Detect which cell encompasses the target text, then output its [x, y] center coordinate. 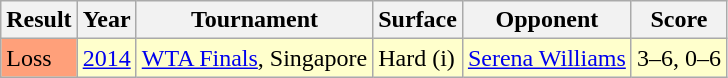
Hard (i) [418, 58]
Year [106, 20]
Serena Williams [546, 58]
WTA Finals, Singapore [254, 58]
2014 [106, 58]
Surface [418, 20]
Tournament [254, 20]
Result [39, 20]
Score [678, 20]
Opponent [546, 20]
3–6, 0–6 [678, 58]
Loss [39, 58]
